Return the [x, y] coordinate for the center point of the cell that contains the specified text.  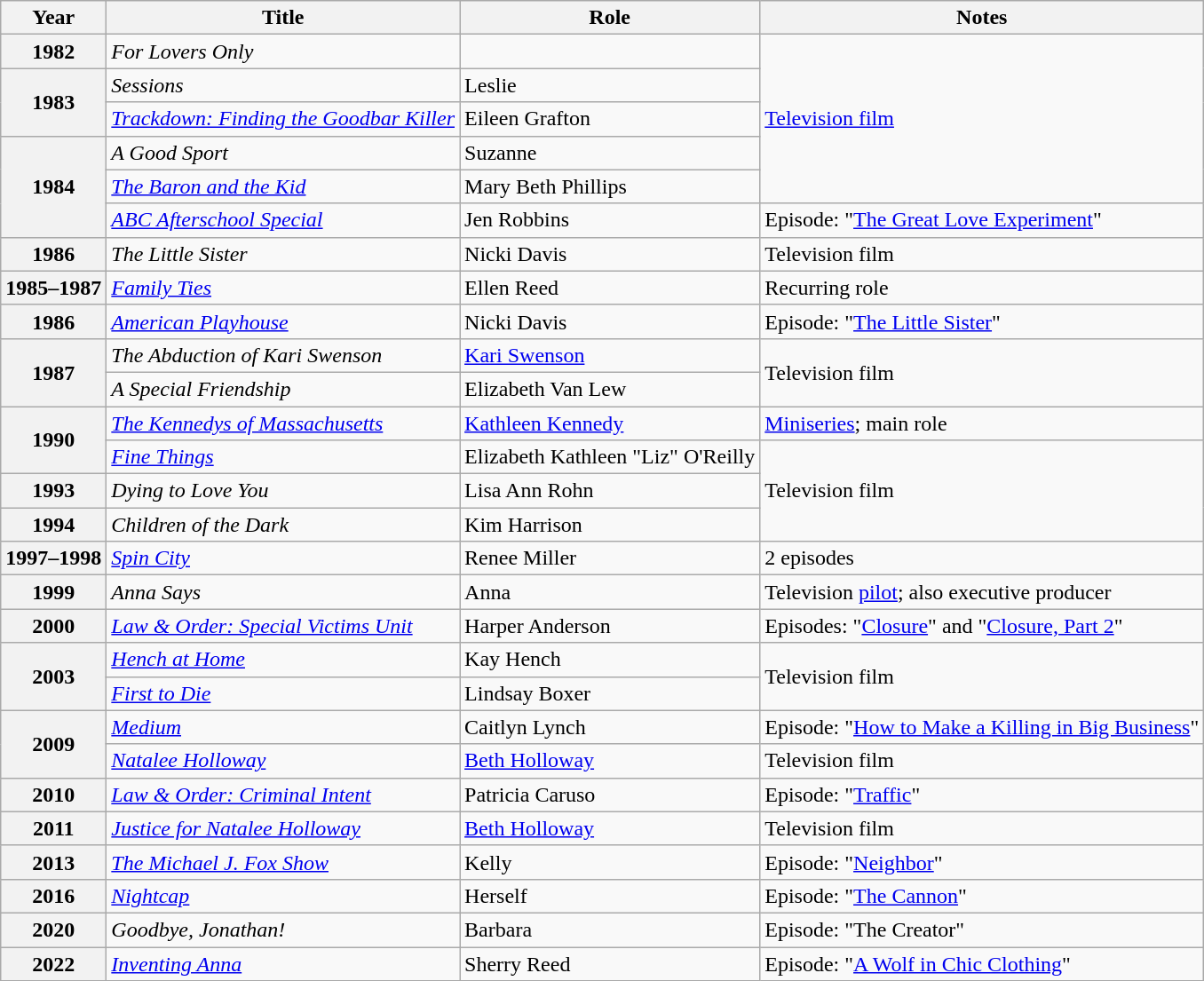
2022 [53, 963]
Television pilot; also executive producer [982, 592]
Sessions [283, 85]
Miniseries; main role [982, 423]
Kim Harrison [610, 525]
1985–1987 [53, 288]
Recurring role [982, 288]
A Special Friendship [283, 389]
Elizabeth Van Lew [610, 389]
2016 [53, 896]
2000 [53, 626]
Trackdown: Finding the Goodbar Killer [283, 119]
1990 [53, 440]
2010 [53, 795]
Patricia Caruso [610, 795]
Episode: "The Great Love Experiment" [982, 220]
Kari Swenson [610, 355]
Hench at Home [283, 660]
Lisa Ann Rohn [610, 491]
Fine Things [283, 457]
Elizabeth Kathleen "Liz" O'Reilly [610, 457]
Caitlyn Lynch [610, 727]
Episode: "The Creator" [982, 930]
1987 [53, 372]
Jen Robbins [610, 220]
2020 [53, 930]
1984 [53, 186]
Episode: "Neighbor" [982, 862]
The Abduction of Kari Swenson [283, 355]
Barbara [610, 930]
1993 [53, 491]
Anna Says [283, 592]
Episode: "How to Make a Killing in Big Business" [982, 727]
Harper Anderson [610, 626]
Natalee Holloway [283, 761]
First to Die [283, 693]
Episode: "The Little Sister" [982, 321]
Kay Hench [610, 660]
1999 [53, 592]
2 episodes [982, 558]
Episodes: "Closure" and "Closure, Part 2" [982, 626]
Sherry Reed [610, 963]
Justice for Natalee Holloway [283, 828]
Family Ties [283, 288]
ABC Afterschool Special [283, 220]
The Kennedys of Massachusetts [283, 423]
Anna [610, 592]
Role [610, 18]
Mary Beth Phillips [610, 186]
2013 [53, 862]
1983 [53, 102]
Law & Order: Special Victims Unit [283, 626]
Children of the Dark [283, 525]
2011 [53, 828]
1994 [53, 525]
Herself [610, 896]
Law & Order: Criminal Intent [283, 795]
Dying to Love You [283, 491]
Year [53, 18]
Eileen Grafton [610, 119]
1982 [53, 51]
For Lovers Only [283, 51]
Suzanne [610, 153]
Title [283, 18]
Kelly [610, 862]
Episode: "The Cannon" [982, 896]
2009 [53, 744]
Leslie [610, 85]
2003 [53, 676]
Renee Miller [610, 558]
Episode: "A Wolf in Chic Clothing" [982, 963]
Episode: "Traffic" [982, 795]
A Good Sport [283, 153]
Inventing Anna [283, 963]
American Playhouse [283, 321]
The Michael J. Fox Show [283, 862]
Lindsay Boxer [610, 693]
The Baron and the Kid [283, 186]
The Little Sister [283, 254]
Spin City [283, 558]
1997–1998 [53, 558]
Medium [283, 727]
Kathleen Kennedy [610, 423]
Goodbye, Jonathan! [283, 930]
Notes [982, 18]
Ellen Reed [610, 288]
Nightcap [283, 896]
